Locate the cell with the specified text and output its (x, y) center coordinate. 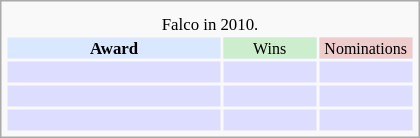
Nominations (366, 48)
Award (114, 48)
Wins (270, 48)
Falco in 2010. (210, 24)
